Determine the (x, y) coordinate at the center of the cell enclosing the given text.  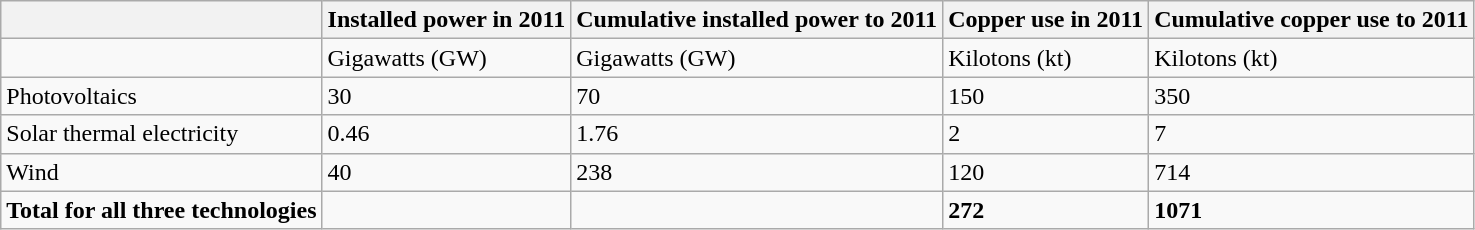
120 (1046, 172)
272 (1046, 210)
Total for all three technologies (162, 210)
2 (1046, 134)
0.46 (446, 134)
Cumulative installed power to 2011 (757, 20)
238 (757, 172)
714 (1312, 172)
7 (1312, 134)
Photovoltaics (162, 96)
Cumulative copper use to 2011 (1312, 20)
Wind (162, 172)
30 (446, 96)
70 (757, 96)
150 (1046, 96)
Solar thermal electricity (162, 134)
40 (446, 172)
Copper use in 2011 (1046, 20)
Installed power in 2011 (446, 20)
1.76 (757, 134)
1071 (1312, 210)
350 (1312, 96)
